Locate the cell with the specified text and output its [X, Y] center coordinate. 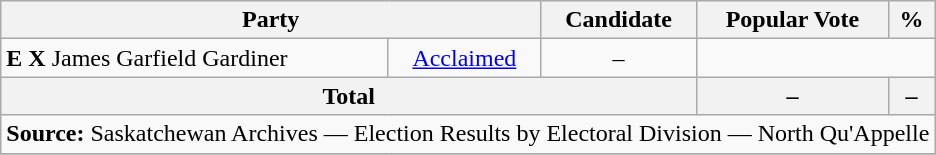
Total [349, 96]
Party [271, 20]
Acclaimed [464, 58]
E X James Garfield Gardiner [194, 58]
Candidate [619, 20]
Popular Vote [793, 20]
% [912, 20]
Source: Saskatchewan Archives — Election Results by Electoral Division — North Qu'Appelle [468, 134]
